Output the [X, Y] coordinate of the center of the cell containing the given text.  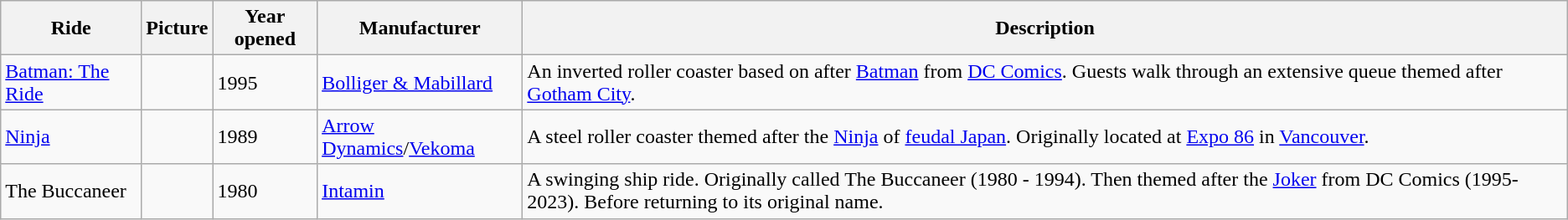
Bolliger & Mabillard [420, 82]
The Buccaneer [71, 191]
1980 [265, 191]
Ninja [71, 137]
Arrow Dynamics/Vekoma [420, 137]
An inverted roller coaster based on after Batman from DC Comics. Guests walk through an extensive queue themed after Gotham City. [1045, 82]
A steel roller coaster themed after the Ninja of feudal Japan. Originally located at Expo 86 in Vancouver. [1045, 137]
Picture [178, 28]
Batman: The Ride [71, 82]
Description [1045, 28]
Manufacturer [420, 28]
Year opened [265, 28]
1995 [265, 82]
Intamin [420, 191]
Ride [71, 28]
1989 [265, 137]
